Capture the cell that displays the provided text and extract its (X, Y) central coordinate. 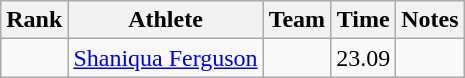
Shaniqua Ferguson (166, 58)
Rank (34, 20)
Notes (430, 20)
23.09 (364, 58)
Team (297, 20)
Time (364, 20)
Athlete (166, 20)
